Determine the (X, Y) coordinate at the center of the cell enclosing the given text.  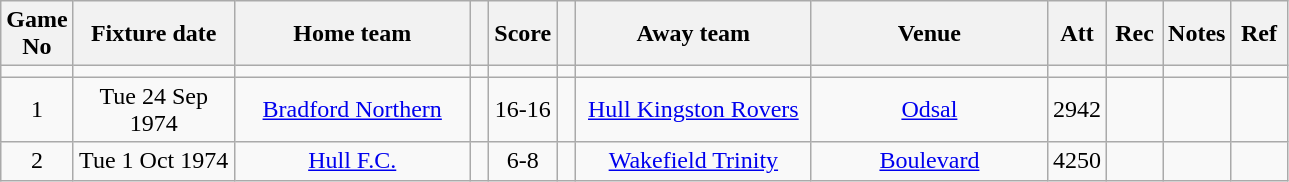
Bradford Northern (352, 110)
Ref (1259, 34)
Rec (1135, 34)
Game No (37, 34)
Tue 24 Sep 1974 (154, 110)
Score (523, 34)
Notes (1197, 34)
2 (37, 161)
Wakefield Trinity (693, 161)
2942 (1076, 110)
Odsal (929, 110)
Boulevard (929, 161)
Att (1076, 34)
Away team (693, 34)
Hull F.C. (352, 161)
Hull Kingston Rovers (693, 110)
4250 (1076, 161)
Tue 1 Oct 1974 (154, 161)
6-8 (523, 161)
1 (37, 110)
Home team (352, 34)
16-16 (523, 110)
Fixture date (154, 34)
Venue (929, 34)
